Detect which cell encompasses the target text, then output its [x, y] center coordinate. 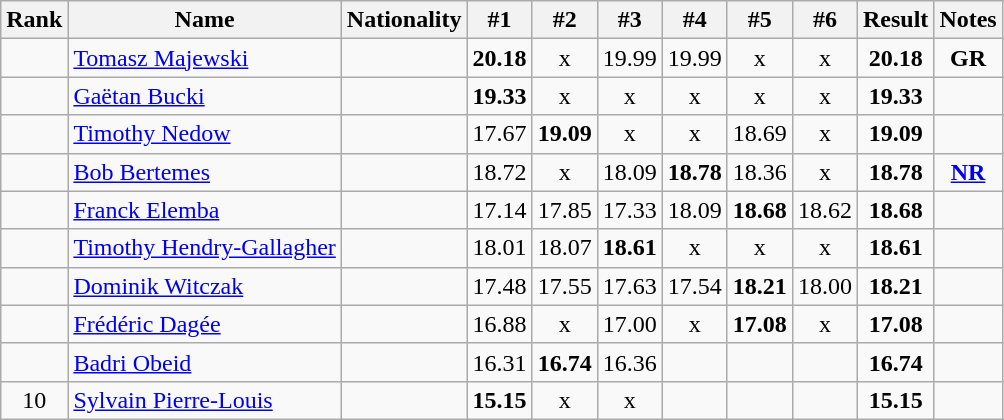
16.31 [500, 362]
#1 [500, 20]
18.00 [824, 286]
18.69 [760, 134]
18.62 [824, 210]
Nationality [404, 20]
Badri Obeid [204, 362]
#5 [760, 20]
18.01 [500, 248]
Notes [968, 20]
Dominik Witczak [204, 286]
#6 [824, 20]
17.55 [564, 286]
16.36 [630, 362]
#4 [694, 20]
Gaëtan Bucki [204, 96]
Result [895, 20]
16.88 [500, 324]
18.07 [564, 248]
#2 [564, 20]
Franck Elemba [204, 210]
10 [34, 400]
17.85 [564, 210]
Timothy Hendry-Gallagher [204, 248]
Rank [34, 20]
17.33 [630, 210]
17.48 [500, 286]
Bob Bertemes [204, 172]
17.67 [500, 134]
17.00 [630, 324]
GR [968, 58]
Frédéric Dagée [204, 324]
18.36 [760, 172]
#3 [630, 20]
Timothy Nedow [204, 134]
17.63 [630, 286]
Sylvain Pierre-Louis [204, 400]
Tomasz Majewski [204, 58]
NR [968, 172]
Name [204, 20]
18.72 [500, 172]
17.54 [694, 286]
17.14 [500, 210]
